Scan for the cell matching the given text and deliver its [x, y] coordinate at center. 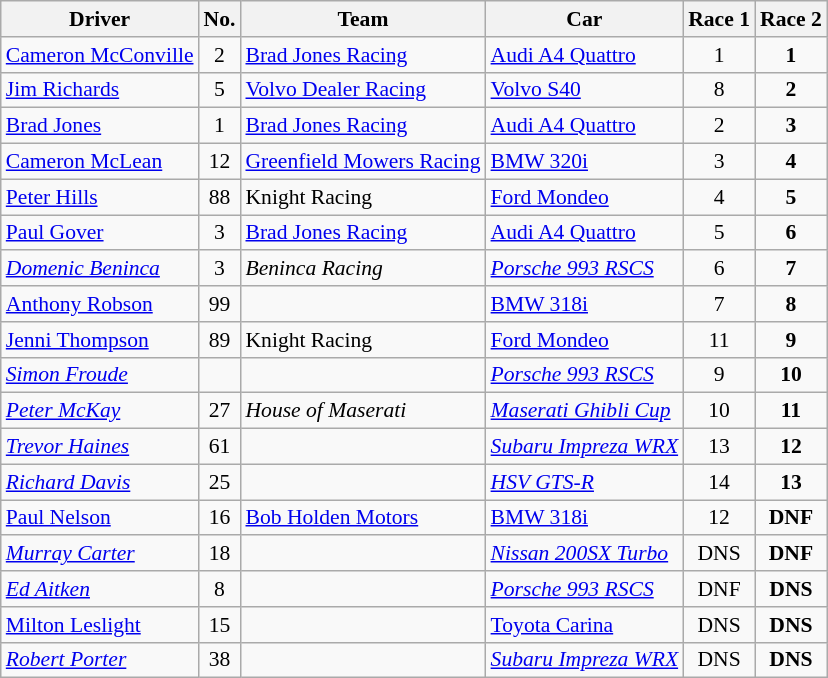
Peter Hills [100, 197]
Cameron McConville [100, 55]
Richard Davis [100, 482]
Cameron McLean [100, 162]
61 [220, 447]
Maserati Ghibli Cup [585, 411]
BMW 320i [585, 162]
Anthony Robson [100, 304]
Jim Richards [100, 90]
No. [220, 19]
HSV GTS-R [585, 482]
14 [719, 482]
Car [585, 19]
House of Maserati [362, 411]
Toyota Carina [585, 625]
Ed Aitken [100, 589]
89 [220, 340]
15 [220, 625]
25 [220, 482]
Murray Carter [100, 554]
Nissan 200SX Turbo [585, 554]
Volvo S40 [585, 90]
Race 2 [791, 19]
Robert Porter [100, 660]
Beninca Racing [362, 269]
Peter McKay [100, 411]
Team [362, 19]
Brad Jones [100, 126]
Paul Gover [100, 233]
16 [220, 518]
Milton Leslight [100, 625]
18 [220, 554]
Driver [100, 19]
Paul Nelson [100, 518]
Simon Froude [100, 375]
Trevor Haines [100, 447]
Domenic Beninca [100, 269]
99 [220, 304]
Jenni Thompson [100, 340]
Volvo Dealer Racing [362, 90]
Bob Holden Motors [362, 518]
Race 1 [719, 19]
27 [220, 411]
88 [220, 197]
38 [220, 660]
Greenfield Mowers Racing [362, 162]
